Output the [X, Y] coordinate of the center of the cell containing the given text.  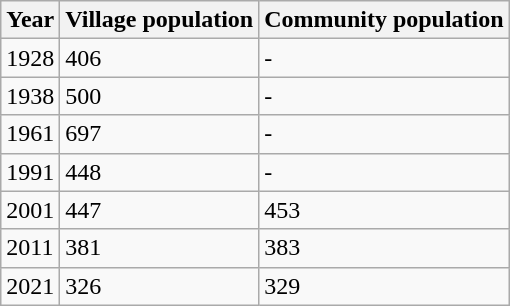
329 [384, 286]
326 [160, 286]
2011 [30, 248]
1961 [30, 134]
406 [160, 58]
448 [160, 172]
453 [384, 210]
1928 [30, 58]
Community population [384, 20]
Village population [160, 20]
500 [160, 96]
1938 [30, 96]
2001 [30, 210]
381 [160, 248]
2021 [30, 286]
447 [160, 210]
697 [160, 134]
Year [30, 20]
1991 [30, 172]
383 [384, 248]
